Return the (x, y) coordinate for the center point of the cell that contains the specified text.  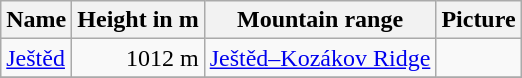
Mountain range (320, 20)
Height in m (138, 20)
Name (36, 20)
1012 m (138, 58)
Ještěd–Kozákov Ridge (320, 58)
Picture (478, 20)
Ještěd (36, 58)
